Capture the cell that displays the provided text and extract its (X, Y) central coordinate. 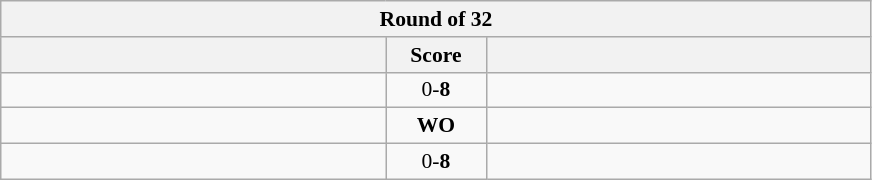
Score (436, 55)
Round of 32 (436, 19)
WO (436, 126)
